Identify which cell holds the provided text, then report its [X, Y] central coordinate. 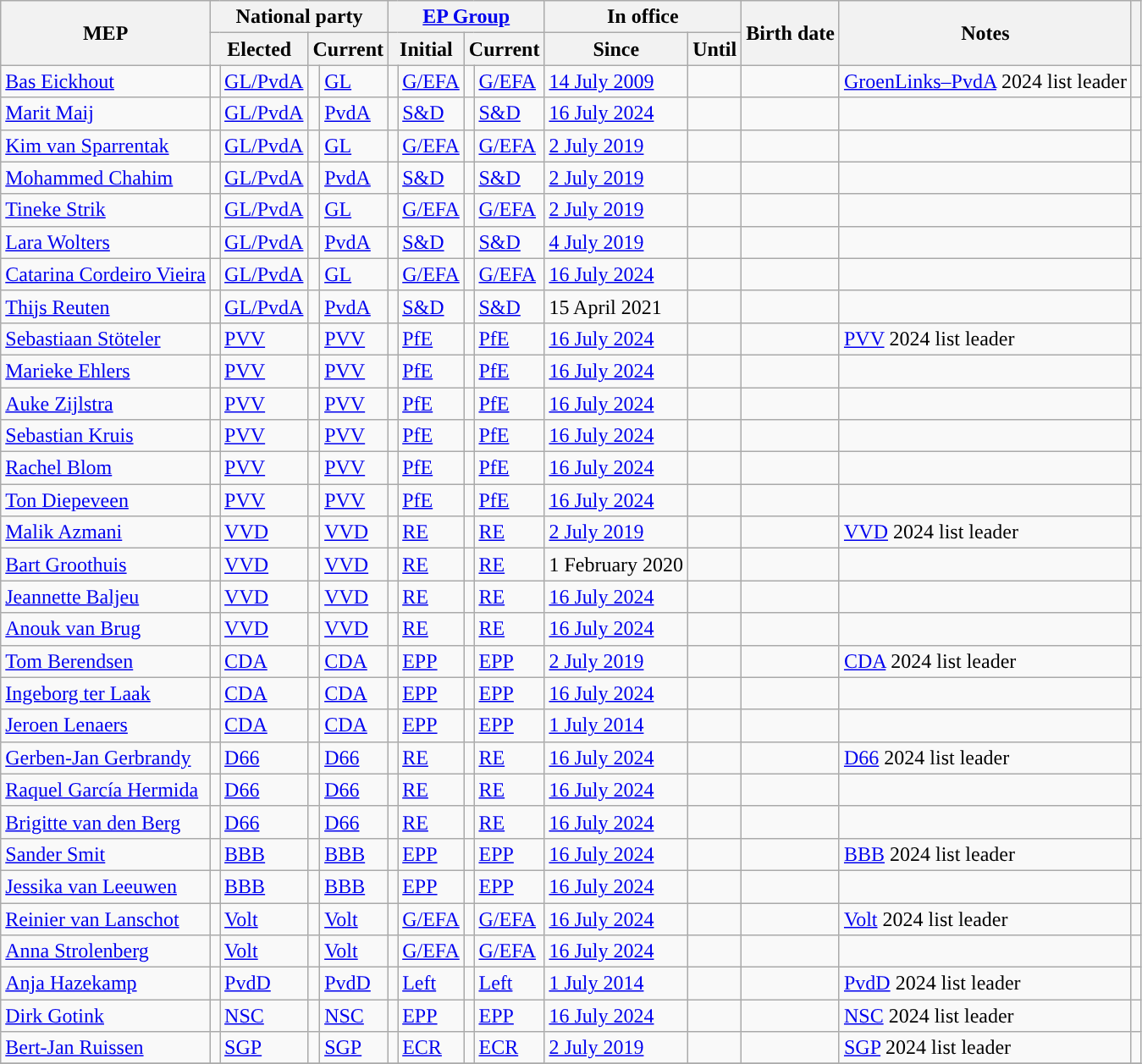
Until [714, 49]
EP Group [466, 17]
Birth date [791, 33]
Marit Maij [106, 113]
D66 2024 list leader [985, 758]
Since [616, 49]
Elected [259, 49]
MEP [106, 33]
PVV 2024 list leader [985, 339]
Anja Hazekamp [106, 984]
Tineke Strik [106, 210]
Malik Azmani [106, 532]
NSC 2024 list leader [985, 1016]
Bert-Jan Ruissen [106, 1048]
Volt 2024 list leader [985, 918]
CDA 2024 list leader [985, 661]
Thijs Reuten [106, 306]
14 July 2009 [616, 81]
National party [300, 17]
Anouk van Brug [106, 629]
Raquel García Hermida [106, 790]
Ton Diepeveen [106, 500]
Auke Zijlstra [106, 404]
4 July 2019 [616, 242]
Jeroen Lenaers [106, 725]
Sander Smit [106, 854]
Tom Berendsen [106, 661]
15 April 2021 [616, 306]
BBB 2024 list leader [985, 854]
Rachel Blom [106, 468]
GroenLinks–PvdA 2024 list leader [985, 81]
PvdD 2024 list leader [985, 984]
Gerben-Jan Gerbrandy [106, 758]
Brigitte van den Berg [106, 822]
Bas Eickhout [106, 81]
In office [643, 17]
VVD 2024 list leader [985, 532]
Dirk Gotink [106, 1016]
Jessika van Leeuwen [106, 886]
Jeannette Baljeu [106, 597]
Mohammed Chahim [106, 178]
SGP 2024 list leader [985, 1048]
Sebastiaan Stöteler [106, 339]
1 February 2020 [616, 565]
Bart Groothuis [106, 565]
Kim van Sparrentak [106, 146]
Lara Wolters [106, 242]
Ingeborg ter Laak [106, 693]
Initial [427, 49]
Catarina Cordeiro Vieira [106, 274]
Anna Strolenberg [106, 951]
Notes [985, 33]
Marieke Ehlers [106, 371]
Reinier van Lanschot [106, 918]
Sebastian Kruis [106, 436]
